Scan for the cell matching the given text and deliver its [X, Y] coordinate at center. 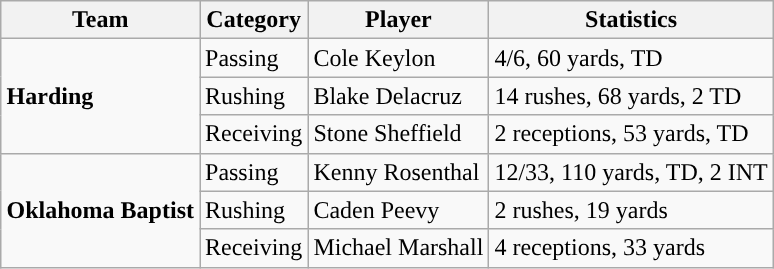
Stone Sheffield [398, 134]
4 receptions, 33 yards [631, 248]
Oklahoma Baptist [100, 210]
Harding [100, 96]
12/33, 110 yards, TD, 2 INT [631, 172]
Caden Peevy [398, 210]
2 rushes, 19 yards [631, 210]
Player [398, 20]
Michael Marshall [398, 248]
14 rushes, 68 yards, 2 TD [631, 96]
Category [254, 20]
Blake Delacruz [398, 96]
Team [100, 20]
2 receptions, 53 yards, TD [631, 134]
4/6, 60 yards, TD [631, 58]
Statistics [631, 20]
Kenny Rosenthal [398, 172]
Cole Keylon [398, 58]
